Provide the (X, Y) coordinate of the cell's center where the given text is located.  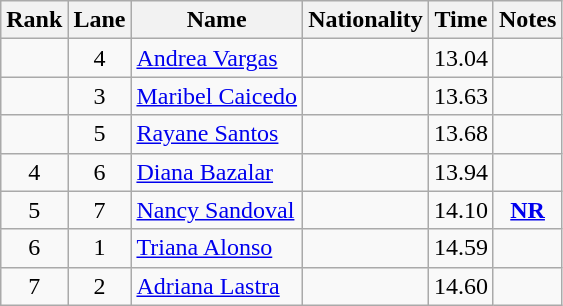
14.60 (460, 286)
Name (217, 20)
13.94 (460, 172)
13.63 (460, 96)
3 (100, 96)
Triana Alonso (217, 248)
Maribel Caicedo (217, 96)
Nationality (366, 20)
13.04 (460, 58)
Time (460, 20)
14.10 (460, 210)
1 (100, 248)
Lane (100, 20)
Rank (34, 20)
Rayane Santos (217, 134)
Nancy Sandoval (217, 210)
Diana Bazalar (217, 172)
14.59 (460, 248)
Notes (527, 20)
13.68 (460, 134)
Adriana Lastra (217, 286)
NR (527, 210)
2 (100, 286)
Andrea Vargas (217, 58)
